Extract the [X, Y] coordinate from the center of the cell holding the provided text.  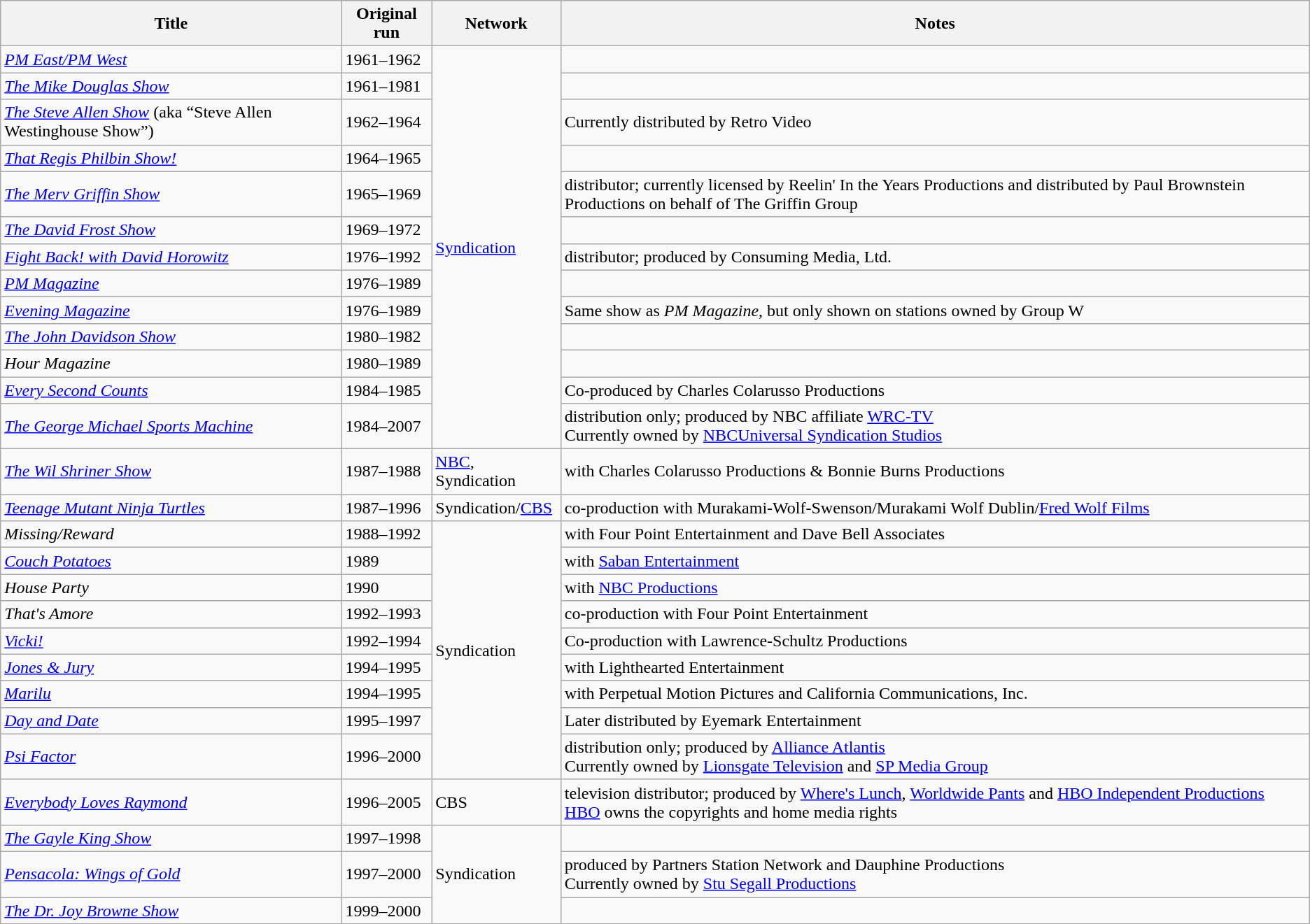
distribution only; produced by NBC affiliate WRC-TVCurrently owned by NBCUniversal Syndication Studios [935, 427]
Jones & Jury [171, 667]
PM East/PM West [171, 59]
Co-production with Lawrence-Schultz Productions [935, 641]
Fight Back! with David Horowitz [171, 257]
Missing/Reward [171, 534]
with NBC Productions [935, 588]
1992–1993 [386, 614]
Currently distributed by Retro Video [935, 122]
Title [171, 24]
CBS [496, 802]
The Gayle King Show [171, 838]
NBC, Syndication [496, 471]
with Perpetual Motion Pictures and California Communications, Inc. [935, 694]
1962–1964 [386, 122]
1987–1988 [386, 471]
1996–2000 [386, 757]
1969–1972 [386, 230]
The Dr. Joy Browne Show [171, 910]
1961–1981 [386, 86]
1984–2007 [386, 427]
Hour Magazine [171, 363]
1996–2005 [386, 802]
distributor; currently licensed by Reelin' In the Years Productions and distributed by Paul Brownstein Productions on behalf of The Griffin Group [935, 194]
Teenage Mutant Ninja Turtles [171, 508]
Couch Potatoes [171, 561]
PM Magazine [171, 283]
Network [496, 24]
1995–1997 [386, 720]
Original run [386, 24]
The David Frost Show [171, 230]
House Party [171, 588]
Co-produced by Charles Colarusso Productions [935, 390]
Every Second Counts [171, 390]
The Merv Griffin Show [171, 194]
That's Amore [171, 614]
produced by Partners Station Network and Dauphine ProductionsCurrently owned by Stu Segall Productions [935, 874]
1990 [386, 588]
That Regis Philbin Show! [171, 158]
1976–1992 [386, 257]
with Four Point Entertainment and Dave Bell Associates [935, 534]
distribution only; produced by Alliance AtlantisCurrently owned by Lionsgate Television and SP Media Group [935, 757]
Psi Factor [171, 757]
Pensacola: Wings of Gold [171, 874]
1997–2000 [386, 874]
The Wil Shriner Show [171, 471]
Marilu [171, 694]
Same show as PM Magazine, but only shown on stations owned by Group W [935, 310]
Notes [935, 24]
Everybody Loves Raymond [171, 802]
with Lighthearted Entertainment [935, 667]
The Steve Allen Show (aka “Steve Allen Westinghouse Show”) [171, 122]
1989 [386, 561]
with Saban Entertainment [935, 561]
Later distributed by Eyemark Entertainment [935, 720]
1999–2000 [386, 910]
The George Michael Sports Machine [171, 427]
The John Davidson Show [171, 336]
distributor; produced by Consuming Media, Ltd. [935, 257]
co-production with Murakami-Wolf-Swenson/Murakami Wolf Dublin/Fred Wolf Films [935, 508]
television distributor; produced by Where's Lunch, Worldwide Pants and HBO Independent ProductionsHBO owns the copyrights and home media rights [935, 802]
1965–1969 [386, 194]
with Charles Colarusso Productions & Bonnie Burns Productions [935, 471]
co-production with Four Point Entertainment [935, 614]
Syndication/CBS [496, 508]
1964–1965 [386, 158]
1987–1996 [386, 508]
Day and Date [171, 720]
The Mike Douglas Show [171, 86]
1984–1985 [386, 390]
Vicki! [171, 641]
1980–1982 [386, 336]
1997–1998 [386, 838]
1961–1962 [386, 59]
1988–1992 [386, 534]
Evening Magazine [171, 310]
1992–1994 [386, 641]
1980–1989 [386, 363]
